Return the [X, Y] coordinate for the center point of the cell that contains the specified text.  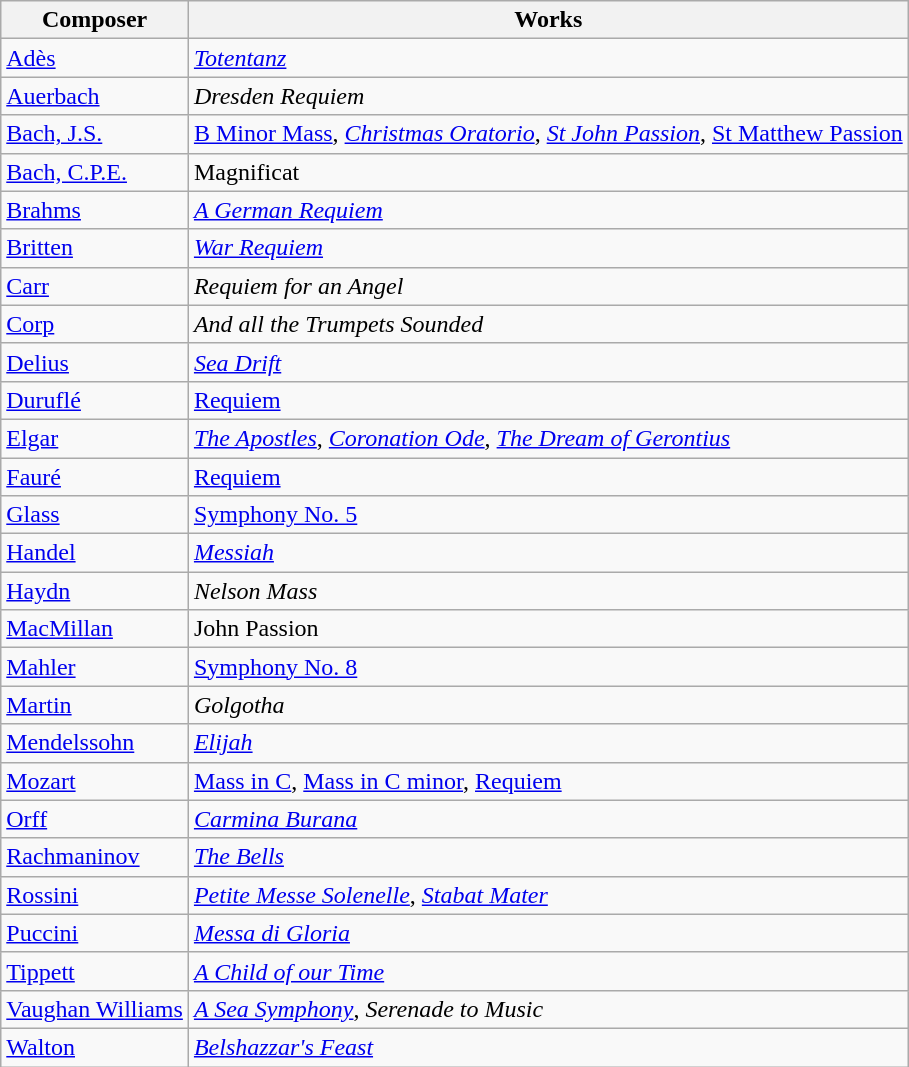
A Child of our Time [548, 971]
Golgotha [548, 705]
Mass in C, Mass in C minor, Requiem [548, 781]
Mendelssohn [95, 743]
Adès [95, 58]
Sea Drift [548, 362]
Symphony No. 5 [548, 515]
Bach, C.P.E. [95, 172]
Brahms [95, 210]
Composer [95, 20]
Elgar [95, 438]
Corp [95, 324]
Rossini [95, 895]
Belshazzar's Feast [548, 1047]
B Minor Mass, Christmas Oratorio, St John Passion, St Matthew Passion [548, 134]
Petite Messe Solenelle, Stabat Mater [548, 895]
Tippett [95, 971]
Carmina Burana [548, 819]
Vaughan Williams [95, 1009]
Haydn [95, 591]
Magnificat [548, 172]
Dresden Requiem [548, 96]
Symphony No. 8 [548, 667]
The Apostles, Coronation Ode, The Dream of Gerontius [548, 438]
War Requiem [548, 248]
Fauré [95, 477]
MacMillan [95, 629]
And all the Trumpets Sounded [548, 324]
Mozart [95, 781]
Requiem for an Angel [548, 286]
Britten [95, 248]
Carr [95, 286]
Delius [95, 362]
Duruflé [95, 400]
Messiah [548, 553]
A Sea Symphony, Serenade to Music [548, 1009]
Rachmaninov [95, 857]
Mahler [95, 667]
Messa di Gloria [548, 933]
A German Requiem [548, 210]
Nelson Mass [548, 591]
Handel [95, 553]
Bach, J.S. [95, 134]
Elijah [548, 743]
John Passion [548, 629]
Auerbach [95, 96]
Martin [95, 705]
Orff [95, 819]
Totentanz [548, 58]
Walton [95, 1047]
The Bells [548, 857]
Works [548, 20]
Glass [95, 515]
Puccini [95, 933]
